Provide the [x, y] coordinate of the cell's center where the given text is located.  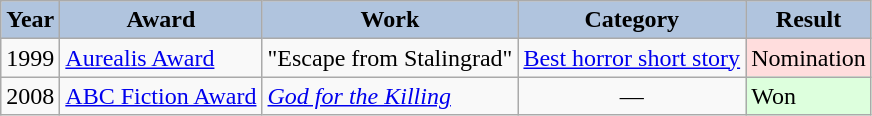
Category [632, 20]
Year [30, 20]
— [632, 96]
Aurealis Award [161, 58]
Won [809, 96]
God for the Killing [390, 96]
Result [809, 20]
"Escape from Stalingrad" [390, 58]
Award [161, 20]
ABC Fiction Award [161, 96]
2008 [30, 96]
Best horror short story [632, 58]
Nomination [809, 58]
1999 [30, 58]
Work [390, 20]
